Return [x, y] of the center of cell containing provided text 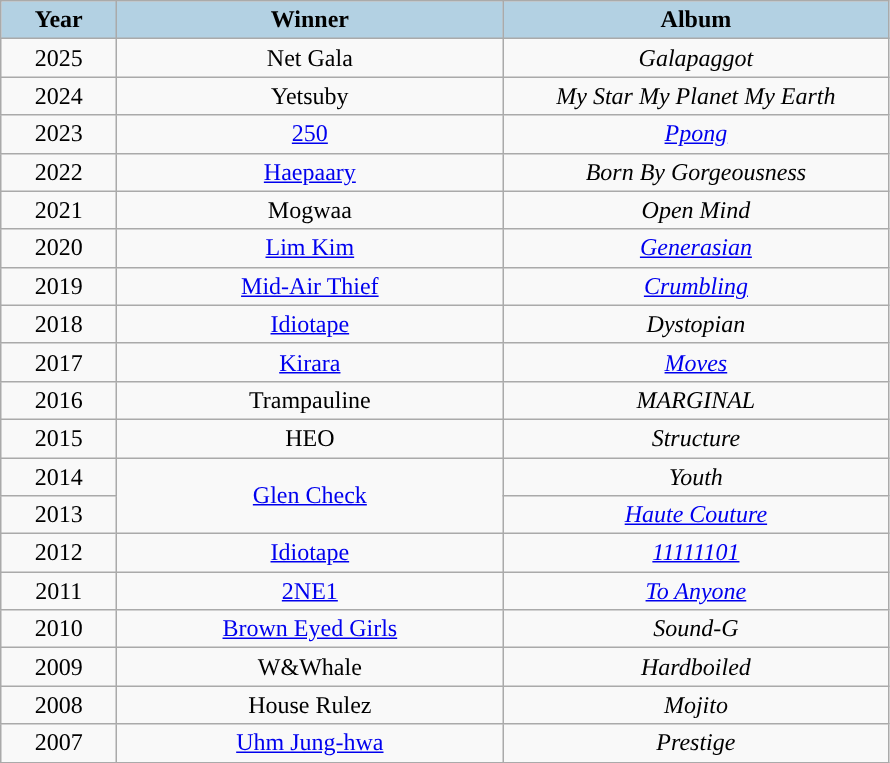
Hardboiled [696, 667]
Album [696, 20]
Mojito [696, 705]
MARGINAL [696, 400]
2024 [59, 96]
To Anyone [696, 591]
2013 [59, 515]
Structure [696, 438]
2009 [59, 667]
2007 [59, 743]
Uhm Jung-hwa [310, 743]
2014 [59, 477]
2018 [59, 324]
Winner [310, 20]
2015 [59, 438]
Galapaggot [696, 58]
Trampauline [310, 400]
Lim Kim [310, 248]
Kirara [310, 362]
Prestige [696, 743]
HEO [310, 438]
Net Gala [310, 58]
2NE1 [310, 591]
W&Whale [310, 667]
2008 [59, 705]
Generasian [696, 248]
11111101 [696, 553]
Moves [696, 362]
2017 [59, 362]
Brown Eyed Girls [310, 629]
Crumbling [696, 286]
Glen Check [310, 496]
2021 [59, 210]
Mid-Air Thief [310, 286]
Mogwaa [310, 210]
Open Mind [696, 210]
Dystopian [696, 324]
2023 [59, 134]
Year [59, 20]
House Rulez [310, 705]
2020 [59, 248]
2012 [59, 553]
Sound-G [696, 629]
Born By Gorgeousness [696, 172]
2010 [59, 629]
2019 [59, 286]
250 [310, 134]
2025 [59, 58]
Ppong [696, 134]
2022 [59, 172]
Haute Couture [696, 515]
Youth [696, 477]
2011 [59, 591]
2016 [59, 400]
Yetsuby [310, 96]
My Star My Planet My Earth [696, 96]
Haepaary [310, 172]
